Locate the cell with the specified text and output its (x, y) center coordinate. 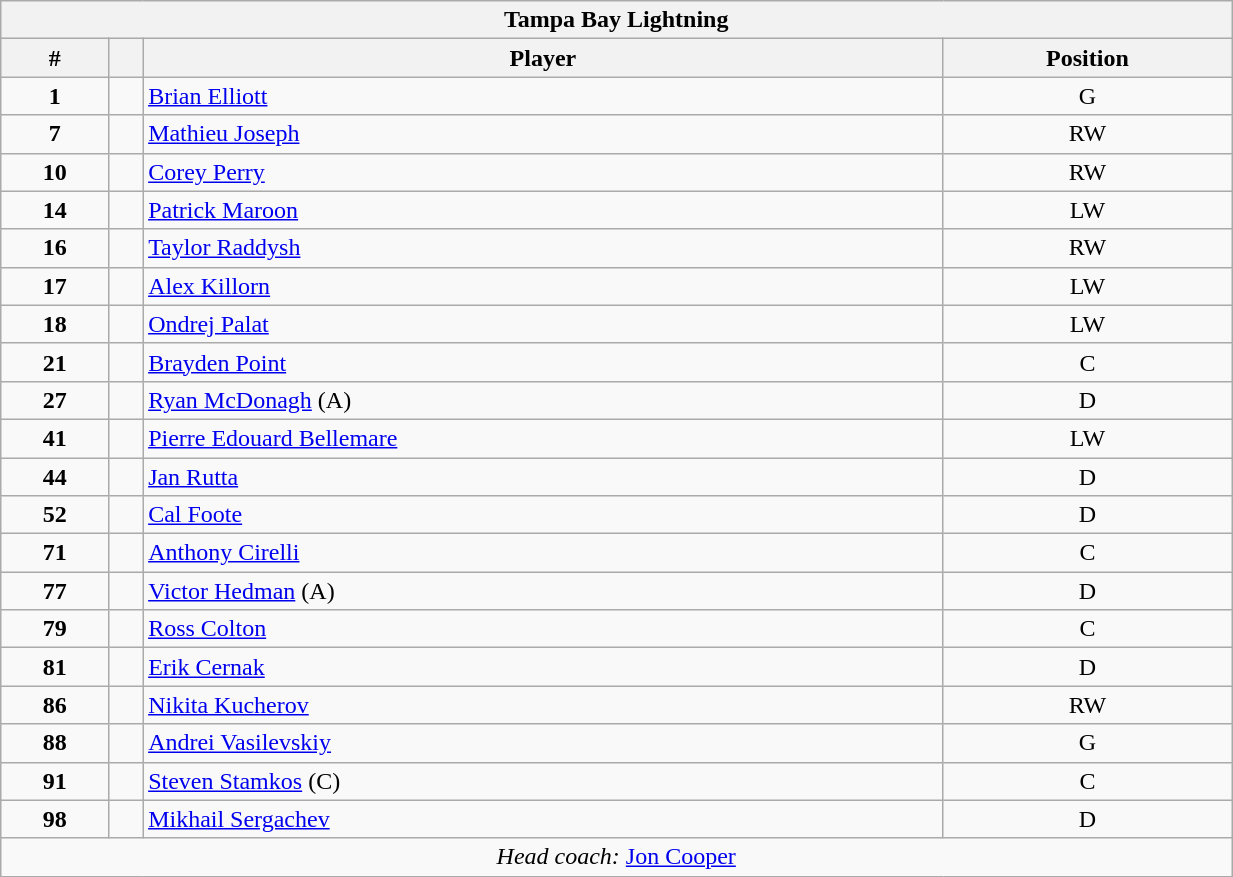
Corey Perry (544, 172)
98 (55, 819)
Brayden Point (544, 362)
16 (55, 248)
Tampa Bay Lightning (616, 20)
Cal Foote (544, 515)
27 (55, 400)
10 (55, 172)
88 (55, 743)
91 (55, 781)
79 (55, 629)
Mikhail Sergachev (544, 819)
Jan Rutta (544, 477)
Ondrej Palat (544, 324)
Head coach: Jon Cooper (616, 857)
1 (55, 96)
Alex Killorn (544, 286)
52 (55, 515)
Mathieu Joseph (544, 134)
Ryan McDonagh (A) (544, 400)
44 (55, 477)
Player (544, 58)
Andrei Vasilevskiy (544, 743)
Victor Hedman (A) (544, 591)
77 (55, 591)
17 (55, 286)
Anthony Cirelli (544, 553)
Brian Elliott (544, 96)
81 (55, 667)
7 (55, 134)
Taylor Raddysh (544, 248)
21 (55, 362)
# (55, 58)
Patrick Maroon (544, 210)
14 (55, 210)
86 (55, 705)
71 (55, 553)
Steven Stamkos (C) (544, 781)
Erik Cernak (544, 667)
Pierre Edouard Bellemare (544, 438)
41 (55, 438)
Nikita Kucherov (544, 705)
Position (1087, 58)
18 (55, 324)
Ross Colton (544, 629)
